Locate the cell with the specified text and output its [x, y] center coordinate. 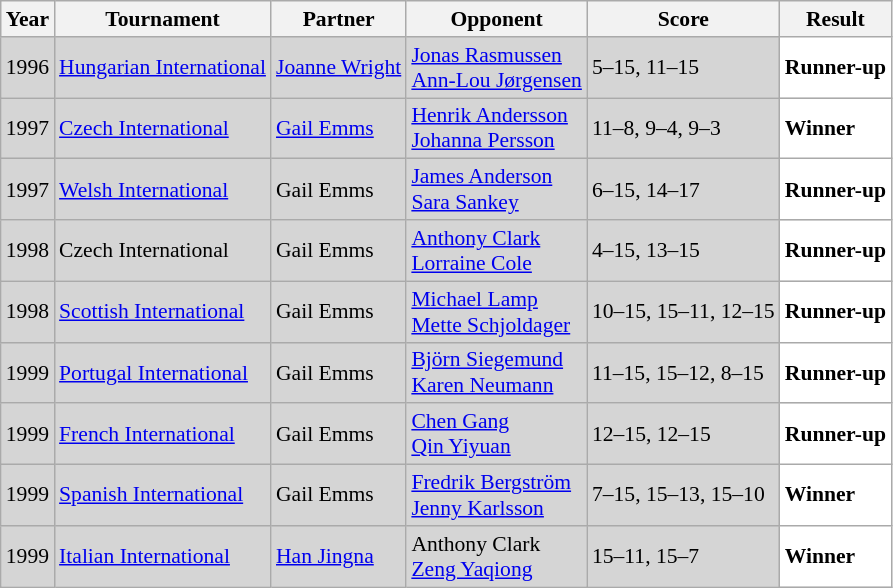
Björn Siegemund Karen Neumann [496, 372]
Welsh International [162, 190]
Year [28, 19]
Spanish International [162, 496]
Hungarian International [162, 68]
11–15, 15–12, 8–15 [684, 372]
Henrik Andersson Johanna Persson [496, 128]
Chen Gang Qin Yiyuan [496, 434]
Anthony Clark Zeng Yaqiong [496, 556]
Score [684, 19]
French International [162, 434]
Fredrik Bergström Jenny Karlsson [496, 496]
Result [836, 19]
Italian International [162, 556]
12–15, 12–15 [684, 434]
James Anderson Sara Sankey [496, 190]
6–15, 14–17 [684, 190]
Portugal International [162, 372]
Han Jingna [338, 556]
Anthony Clark Lorraine Cole [496, 250]
Michael Lamp Mette Schjoldager [496, 312]
Scottish International [162, 312]
15–11, 15–7 [684, 556]
Partner [338, 19]
Tournament [162, 19]
7–15, 15–13, 15–10 [684, 496]
4–15, 13–15 [684, 250]
Opponent [496, 19]
11–8, 9–4, 9–3 [684, 128]
5–15, 11–15 [684, 68]
Joanne Wright [338, 68]
1996 [28, 68]
Jonas Rasmussen Ann-Lou Jørgensen [496, 68]
10–15, 15–11, 12–15 [684, 312]
